Pinpoint the cell where the given text exists, returning its [x, y] midpoint coordinate. 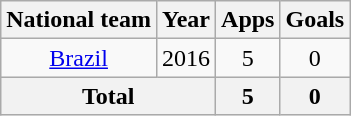
Total [108, 96]
2016 [186, 58]
Year [186, 20]
Goals [315, 20]
National team [79, 20]
Brazil [79, 58]
Apps [248, 20]
